Return [X, Y] of the center of cell containing provided text 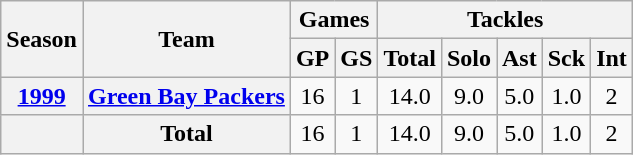
Season [42, 39]
GS [356, 58]
Ast [519, 58]
Team [186, 39]
Int [612, 58]
Solo [468, 58]
1999 [42, 96]
Green Bay Packers [186, 96]
Sck [566, 58]
Tackles [506, 20]
GP [312, 58]
Games [334, 20]
